From the cell containing the given text, extract its center point as [X, Y] coordinate. 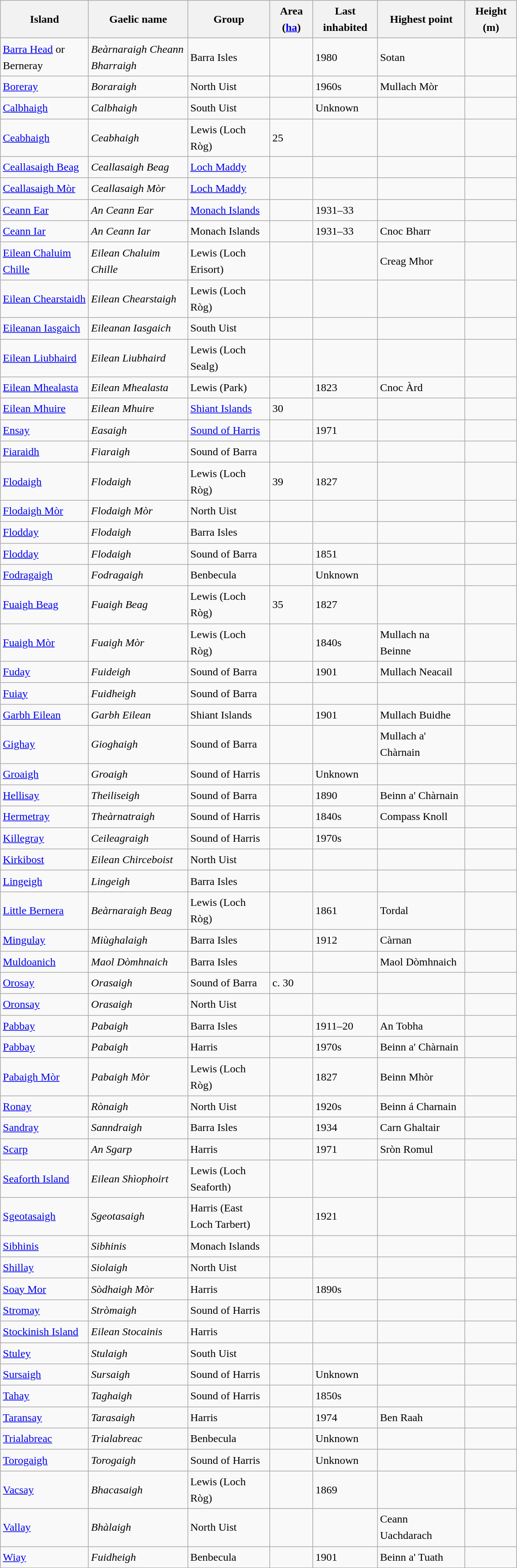
Lewis (Loch Sealg) [229, 358]
Gighay [45, 744]
c. 30 [292, 983]
Muldoanich [45, 961]
Rònaigh [138, 1106]
Lewis (Park) [229, 387]
Creag Mhor [421, 261]
Sotan [421, 57]
Vallay [45, 1527]
Mullach Mòr [421, 86]
Theiliseigh [138, 796]
Easaigh [138, 430]
1912 [345, 940]
1850s [345, 1396]
1890 [345, 796]
Beàrnaraigh Cheann Bharraigh [138, 57]
Fiaraidh [45, 452]
1861 [345, 910]
1980 [345, 57]
Siolaigh [138, 1268]
Gaelic name [138, 19]
Miùghalaigh [138, 940]
Ceann Iar [45, 231]
Oronsay [45, 1004]
Ceileagraigh [138, 839]
1974 [345, 1417]
1960s [345, 86]
Stròmaigh [138, 1311]
Compass Knoll [421, 817]
Tordal [421, 910]
Fuideigh [138, 672]
Eilean Chearstaidh [45, 298]
Ceann Ear [45, 210]
Island [45, 19]
Barra Head or Berneray [45, 57]
Eilean Chirceboist [138, 859]
Mullach Buidhe [421, 715]
Lewis (Loch Erisort) [229, 261]
Tahay [45, 1396]
Eilean Shìophoirt [138, 1179]
1851 [345, 554]
Scarp [45, 1150]
Lewis (Loch Seaforth) [229, 1179]
1890s [345, 1289]
Ben Raah [421, 1417]
Taghaigh [138, 1396]
Little Bernera [45, 910]
Ceann Uachdarach [421, 1527]
An Ceann Ear [138, 210]
Carn Ghaltair [421, 1128]
Gioghaigh [138, 744]
Group [229, 19]
Harris (East Loch Tarbert) [229, 1217]
Fuiay [45, 693]
Càrnan [421, 940]
Beinn a' Tuath [421, 1557]
1869 [345, 1490]
Shillay [45, 1268]
1823 [345, 387]
Orosay [45, 983]
Tarasaigh [138, 1417]
Boreray [45, 86]
35 [292, 605]
1934 [345, 1128]
Killegray [45, 839]
Wiay [45, 1557]
Hermetray [45, 817]
Sòdhaigh Mòr [138, 1289]
Bhacasaigh [138, 1490]
Sandray [45, 1128]
Mingulay [45, 940]
Bhàlaigh [138, 1527]
Eilean Stocainis [138, 1332]
Vacsay [45, 1490]
Beàrnaraigh Beag [138, 910]
Mullach Neacail [421, 672]
Cnoc Àrd [421, 387]
An Tobha [421, 1026]
An Ceann Iar [138, 231]
30 [292, 409]
Boraraigh [138, 86]
Stromay [45, 1311]
Theàrnatraigh [138, 817]
Hellisay [45, 796]
39 [292, 481]
Sròn Romul [421, 1150]
An Sgarp [138, 1150]
Mullach a' Chàrnain [421, 744]
Taransay [45, 1417]
Sanndraigh [138, 1128]
Beinn á Charnain [421, 1106]
Stuley [45, 1353]
Eilean Chearstaigh [138, 298]
Height (m) [491, 19]
Last inhabited [345, 19]
Ronay [45, 1106]
Fiaraigh [138, 452]
Ensay [45, 430]
Beinn Mhòr [421, 1077]
25 [292, 137]
Soay Mor [45, 1289]
Area (ha) [292, 19]
Stulaigh [138, 1353]
Mullach na Beinne [421, 642]
Kirkibost [45, 859]
Stockinish Island [45, 1332]
Highest point [421, 19]
Fuday [45, 672]
1911–20 [345, 1026]
Cnoc Bharr [421, 231]
1920s [345, 1106]
1921 [345, 1217]
Seaforth Island [45, 1179]
